Output the (X, Y) coordinate of the center of the cell containing the given text.  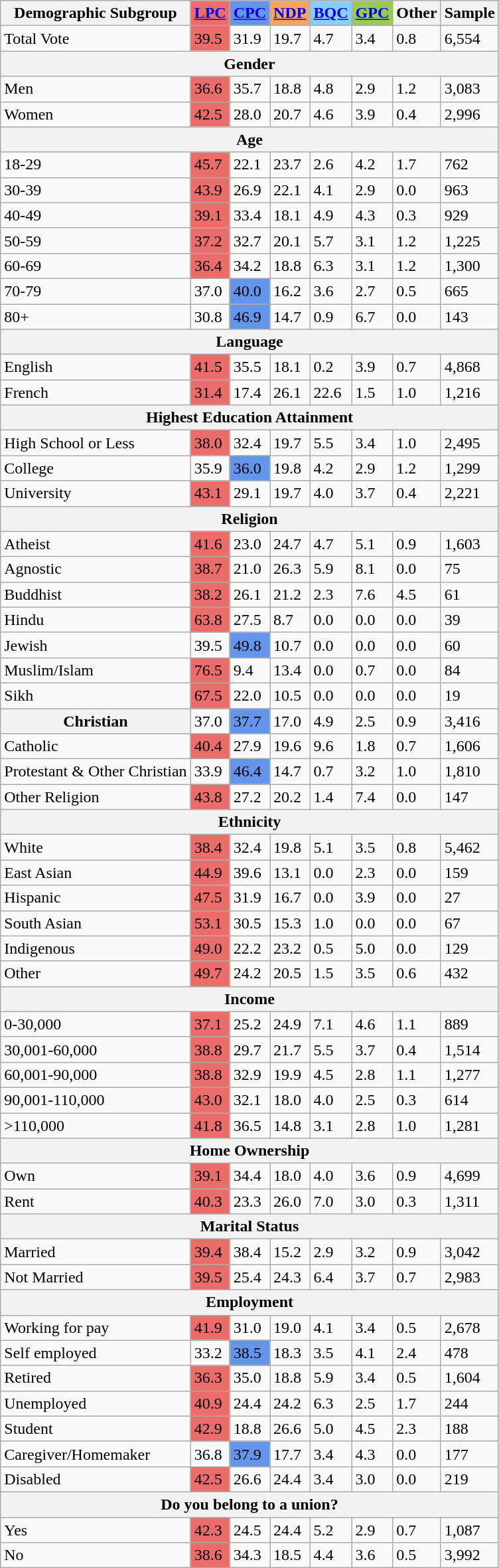
84 (470, 670)
0.2 (330, 367)
34.4 (249, 1176)
Marital Status (249, 1227)
1,606 (470, 746)
33.2 (210, 1353)
20.7 (290, 114)
46.9 (249, 317)
White (96, 847)
High School or Less (96, 443)
Atheist (96, 544)
1,604 (470, 1378)
60 (470, 645)
1,277 (470, 1075)
63.8 (210, 620)
129 (470, 948)
27.9 (249, 746)
2,221 (470, 493)
21.0 (249, 569)
Not Married (96, 1277)
21.2 (290, 594)
1,514 (470, 1049)
2,495 (470, 443)
30.5 (249, 923)
27 (470, 898)
16.2 (290, 291)
40.3 (210, 1201)
34.2 (249, 266)
Unemployed (96, 1403)
762 (470, 165)
Total Vote (96, 39)
1,216 (470, 392)
46.4 (249, 772)
219 (470, 1479)
665 (470, 291)
Working for pay (96, 1328)
76.5 (210, 670)
25.2 (249, 1024)
38.0 (210, 443)
6.4 (330, 1277)
36.5 (249, 1126)
Age (249, 139)
188 (470, 1429)
24.7 (290, 544)
25.4 (249, 1277)
2,983 (470, 1277)
15.3 (290, 923)
Demographic Subgroup (96, 13)
19 (470, 695)
6.7 (372, 317)
Hindu (96, 620)
18-29 (96, 165)
10.7 (290, 645)
40-49 (96, 215)
37.2 (210, 240)
24.3 (290, 1277)
3,083 (470, 89)
16.7 (290, 898)
Gender (249, 64)
75 (470, 569)
0-30,000 (96, 1024)
60-69 (96, 266)
19.9 (290, 1075)
1,311 (470, 1201)
67 (470, 923)
19.6 (290, 746)
5,462 (470, 847)
Sample (470, 13)
Christian (96, 721)
Do you belong to a union? (249, 1504)
38.5 (249, 1353)
3,992 (470, 1555)
41.8 (210, 1126)
36.3 (210, 1378)
32.9 (249, 1075)
40.9 (210, 1403)
4.8 (330, 89)
Self employed (96, 1353)
Employment (249, 1302)
2.4 (417, 1353)
2.6 (330, 165)
Home Ownership (249, 1151)
8.1 (372, 569)
Agnostic (96, 569)
Protestant & Other Christian (96, 772)
15.2 (290, 1252)
English (96, 367)
37.9 (249, 1454)
Retired (96, 1378)
9.4 (249, 670)
Caregiver/Homemaker (96, 1454)
963 (470, 190)
889 (470, 1024)
College (96, 468)
Religion (249, 519)
37.7 (249, 721)
1,300 (470, 266)
22.6 (330, 392)
Indigenous (96, 948)
67.5 (210, 695)
24.9 (290, 1024)
13.4 (290, 670)
39.6 (249, 873)
177 (470, 1454)
17.0 (290, 721)
0.6 (417, 974)
21.7 (290, 1049)
20.2 (290, 797)
Yes (96, 1529)
CPC (249, 13)
5.2 (330, 1529)
49.7 (210, 974)
70-79 (96, 291)
28.0 (249, 114)
2,678 (470, 1328)
23.7 (290, 165)
Women (96, 114)
27.5 (249, 620)
3,042 (470, 1252)
Other Religion (96, 797)
61 (470, 594)
159 (470, 873)
Muslim/Islam (96, 670)
Buddhist (96, 594)
Rent (96, 1201)
6,554 (470, 39)
929 (470, 215)
38.6 (210, 1555)
17.4 (249, 392)
29.7 (249, 1049)
South Asian (96, 923)
>110,000 (96, 1126)
10.5 (290, 695)
43.8 (210, 797)
7.1 (330, 1024)
478 (470, 1353)
Student (96, 1429)
9.6 (330, 746)
614 (470, 1100)
1,225 (470, 240)
1,810 (470, 772)
20.1 (290, 240)
43.0 (210, 1100)
23.2 (290, 948)
43.1 (210, 493)
40.0 (249, 291)
34.3 (249, 1555)
42.9 (210, 1429)
23.0 (249, 544)
33.4 (249, 215)
90,001-110,000 (96, 1100)
49.8 (249, 645)
7.4 (372, 797)
32.7 (249, 240)
80+ (96, 317)
43.9 (210, 190)
27.2 (249, 797)
44.9 (210, 873)
NDP (290, 13)
19.0 (290, 1328)
35.9 (210, 468)
Highest Education Attainment (249, 418)
31.4 (210, 392)
60,001-90,000 (96, 1075)
26.0 (290, 1201)
22.2 (249, 948)
7.0 (330, 1201)
22.0 (249, 695)
17.7 (290, 1454)
143 (470, 317)
49.0 (210, 948)
40.4 (210, 746)
GPC (372, 13)
39 (470, 620)
Men (96, 89)
53.1 (210, 923)
Sikh (96, 695)
38.2 (210, 594)
45.7 (210, 165)
36.6 (210, 89)
5.7 (330, 240)
Disabled (96, 1479)
Catholic (96, 746)
13.1 (290, 873)
French (96, 392)
35.5 (249, 367)
26.3 (290, 569)
BQC (330, 13)
23.3 (249, 1201)
University (96, 493)
35.7 (249, 89)
14.8 (290, 1126)
8.7 (290, 620)
47.5 (210, 898)
38.7 (210, 569)
Jewish (96, 645)
42.3 (210, 1529)
4.4 (330, 1555)
432 (470, 974)
36.4 (210, 266)
31.0 (249, 1328)
Married (96, 1252)
244 (470, 1403)
41.5 (210, 367)
3,416 (470, 721)
32.1 (249, 1100)
1,087 (470, 1529)
1,299 (470, 468)
33.9 (210, 772)
50-59 (96, 240)
41.9 (210, 1328)
30-39 (96, 190)
1.4 (330, 797)
Own (96, 1176)
20.5 (290, 974)
30,001-60,000 (96, 1049)
2.7 (372, 291)
26.9 (249, 190)
36.0 (249, 468)
7.6 (372, 594)
39.4 (210, 1252)
1,281 (470, 1126)
1,603 (470, 544)
24.5 (249, 1529)
30.8 (210, 317)
East Asian (96, 873)
29.1 (249, 493)
1.8 (372, 746)
37.1 (210, 1024)
Hispanic (96, 898)
Income (249, 999)
36.8 (210, 1454)
Ethnicity (249, 822)
LPC (210, 13)
4,868 (470, 367)
No (96, 1555)
Language (249, 342)
18.5 (290, 1555)
2,996 (470, 114)
35.0 (249, 1378)
18.3 (290, 1353)
41.6 (210, 544)
4,699 (470, 1176)
147 (470, 797)
